Determine the [X, Y] coordinate at the center of the cell enclosing the given text.  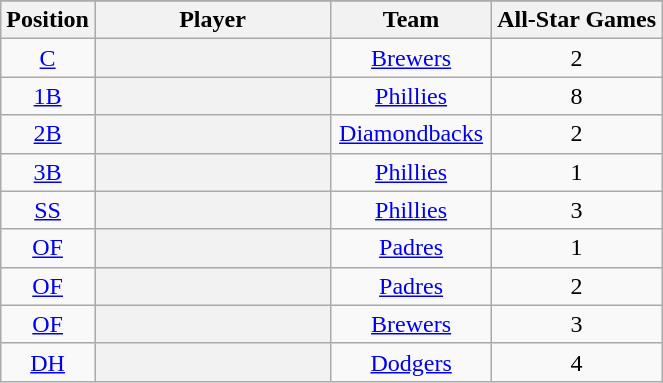
Player [212, 20]
All-Star Games [577, 20]
4 [577, 362]
3B [48, 172]
C [48, 58]
Position [48, 20]
DH [48, 362]
Dodgers [412, 362]
8 [577, 96]
2B [48, 134]
SS [48, 210]
Diamondbacks [412, 134]
1B [48, 96]
Team [412, 20]
